Locate the cell with the specified text and output its [X, Y] center coordinate. 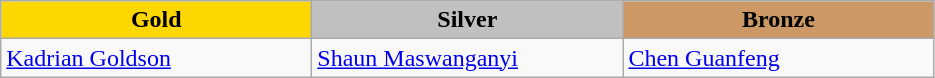
Chen Guanfeng [778, 58]
Gold [156, 20]
Silver [468, 20]
Shaun Maswanganyi [468, 58]
Bronze [778, 20]
Kadrian Goldson [156, 58]
